Determine the (X, Y) coordinate at the center of the cell enclosing the given text.  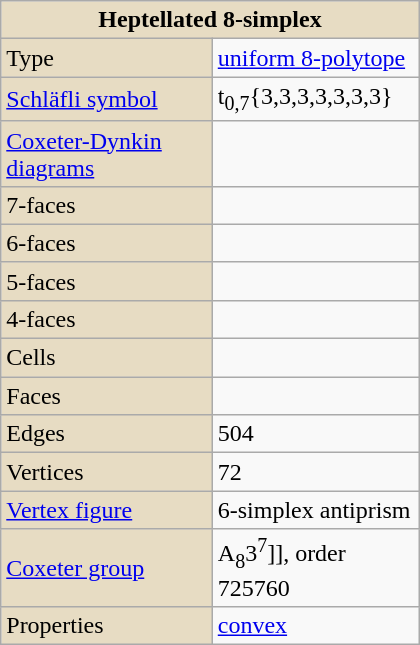
Type (107, 58)
convex (316, 626)
6-simplex antiprism (316, 510)
t0,7{3,3,3,3,3,3,3} (316, 99)
504 (316, 434)
Faces (107, 396)
Coxeter group (107, 568)
Cells (107, 358)
Vertices (107, 472)
4-faces (107, 319)
Edges (107, 434)
7-faces (107, 205)
Coxeter-Dynkin diagrams (107, 154)
5-faces (107, 281)
A837]], order 725760 (316, 568)
uniform 8-polytope (316, 58)
6-faces (107, 243)
Heptellated 8-simplex (210, 20)
Properties (107, 626)
Vertex figure (107, 510)
Schläfli symbol (107, 99)
72 (316, 472)
